Find where the given text appears and provide that cell's center as [X, Y] coordinate. 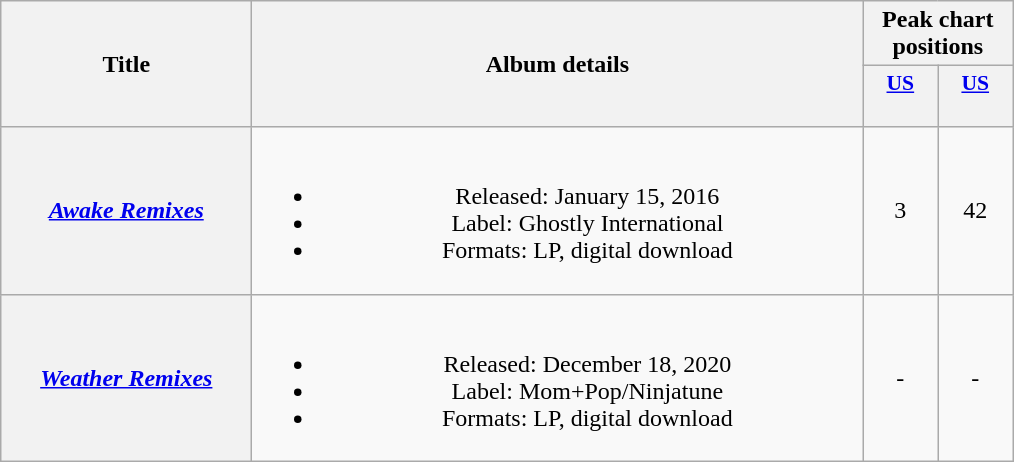
3 [900, 210]
Weather Remixes [126, 378]
Released: December 18, 2020Label: Mom+Pop/NinjatuneFormats: LP, digital download [558, 378]
Awake Remixes [126, 210]
Released: January 15, 2016Label: Ghostly InternationalFormats: LP, digital download [558, 210]
42 [976, 210]
Album details [558, 64]
Title [126, 64]
Peak chart positions [938, 34]
